Identify which cell holds the provided text, then report its [x, y] central coordinate. 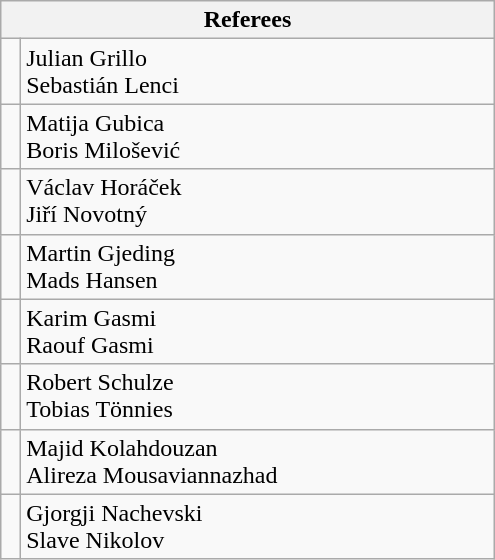
Gjorgji NachevskiSlave Nikolov [258, 526]
Václav HoráčekJiří Novotný [258, 202]
Matija GubicaBoris Milošević [258, 136]
Robert SchulzeTobias Tönnies [258, 396]
Referees [248, 20]
Martin GjedingMads Hansen [258, 266]
Julian GrilloSebastián Lenci [258, 72]
Karim GasmiRaouf Gasmi [258, 332]
Majid KolahdouzanAlireza Mousaviannazhad [258, 462]
